For the text-containing cell, return its midpoint in [X, Y] coordinate format. 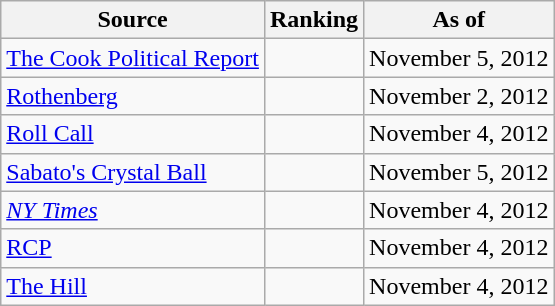
Rothenberg [133, 96]
As of [459, 20]
Roll Call [133, 134]
Ranking [314, 20]
NY Times [133, 210]
The Hill [133, 286]
Source [133, 20]
Sabato's Crystal Ball [133, 172]
The Cook Political Report [133, 58]
November 2, 2012 [459, 96]
RCP [133, 248]
